For the text-containing cell, return its midpoint in (X, Y) coordinate format. 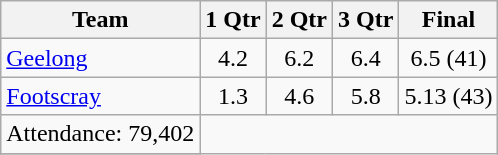
2 Qtr (299, 20)
6.2 (299, 58)
1.3 (233, 96)
6.5 (41) (448, 58)
6.4 (366, 58)
Geelong (100, 58)
Attendance: 79,402 (100, 134)
Final (448, 20)
4.6 (299, 96)
5.8 (366, 96)
Team (100, 20)
4.2 (233, 58)
5.13 (43) (448, 96)
3 Qtr (366, 20)
1 Qtr (233, 20)
Footscray (100, 96)
